Locate the cell with the specified text and output its [x, y] center coordinate. 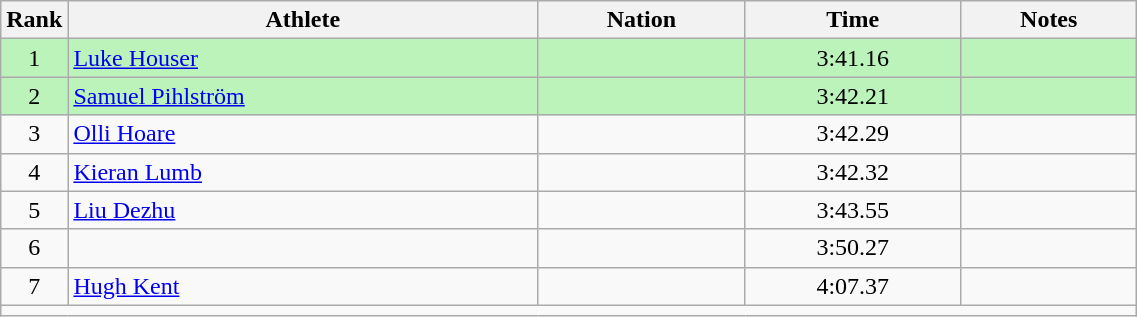
4 [34, 172]
7 [34, 286]
Kieran Lumb [303, 172]
3:41.16 [853, 58]
5 [34, 210]
3:50.27 [853, 248]
Time [853, 20]
3:42.32 [853, 172]
2 [34, 96]
Athlete [303, 20]
1 [34, 58]
Nation [642, 20]
Liu Dezhu [303, 210]
Luke Houser [303, 58]
6 [34, 248]
4:07.37 [853, 286]
Samuel Pihlström [303, 96]
Olli Hoare [303, 134]
3:42.21 [853, 96]
Notes [1049, 20]
Hugh Kent [303, 286]
3:43.55 [853, 210]
3 [34, 134]
3:42.29 [853, 134]
Rank [34, 20]
